Scan for the cell matching the given text and deliver its [x, y] coordinate at center. 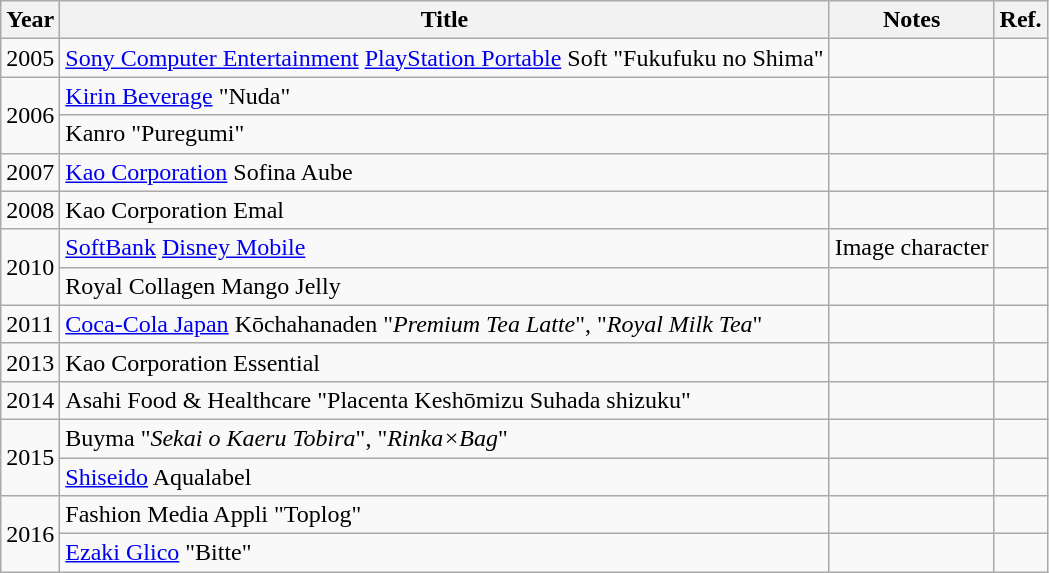
2010 [30, 267]
Sony Computer Entertainment PlayStation Portable Soft "Fukufuku no Shima" [444, 58]
Fashion Media Appli "Toplog" [444, 515]
2006 [30, 115]
Title [444, 20]
Kao Corporation Emal [444, 210]
Coca-Cola Japan Kōchahanaden "Premium Tea Latte", "Royal Milk Tea" [444, 324]
Kirin Beverage "Nuda" [444, 96]
Kao Corporation Sofina Aube [444, 172]
Shiseido Aqualabel [444, 477]
Kao Corporation Essential [444, 362]
Buyma "Sekai o Kaeru Tobira", "Rinka×Bag" [444, 438]
2007 [30, 172]
Royal Collagen Mango Jelly [444, 286]
2005 [30, 58]
Kanro "Puregumi" [444, 134]
2014 [30, 400]
Asahi Food & Healthcare "Placenta Keshōmizu Suhada shizuku" [444, 400]
2016 [30, 534]
2008 [30, 210]
2013 [30, 362]
2015 [30, 457]
Year [30, 20]
SoftBank Disney Mobile [444, 248]
2011 [30, 324]
Notes [912, 20]
Image character [912, 248]
Ezaki Glico "Bitte" [444, 553]
Ref. [1020, 20]
